Provide the (X, Y) coordinate of the cell's center where the given text is located.  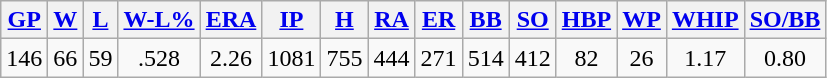
412 (532, 58)
SO/BB (785, 20)
BB (486, 20)
WP (642, 20)
ER (438, 20)
RA (392, 20)
L (100, 20)
SO (532, 20)
444 (392, 58)
HBP (586, 20)
H (344, 20)
1081 (292, 58)
0.80 (785, 58)
66 (66, 58)
2.26 (231, 58)
IP (292, 20)
59 (100, 58)
.528 (159, 58)
82 (586, 58)
26 (642, 58)
WHIP (705, 20)
755 (344, 58)
ERA (231, 20)
W-L% (159, 20)
1.17 (705, 58)
GP (24, 20)
W (66, 20)
271 (438, 58)
514 (486, 58)
146 (24, 58)
